Return [X, Y] of the center of cell containing provided text 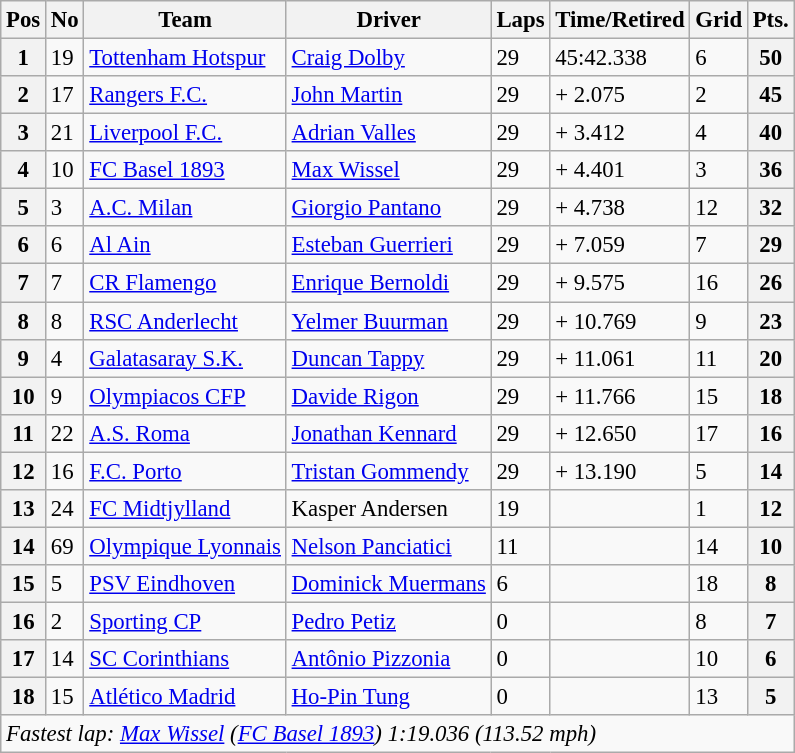
Tottenham Hotspur [185, 58]
Pts. [770, 20]
Sporting CP [185, 621]
24 [65, 509]
FC Basel 1893 [185, 170]
FC Midtjylland [185, 509]
Fastest lap: Max Wissel (FC Basel 1893) 1:19.036 (113.52 mph) [398, 734]
Olympique Lyonnais [185, 546]
PSV Eindhoven [185, 584]
Dominick Muermans [388, 584]
Driver [388, 20]
A.C. Milan [185, 208]
Laps [520, 20]
Team [185, 20]
F.C. Porto [185, 471]
Atlético Madrid [185, 697]
+ 2.075 [620, 95]
Enrique Bernoldi [388, 283]
Al Ain [185, 245]
22 [65, 433]
+ 4.738 [620, 208]
Rangers F.C. [185, 95]
50 [770, 58]
Time/Retired [620, 20]
21 [65, 133]
+ 10.769 [620, 321]
+ 3.412 [620, 133]
+ 4.401 [620, 170]
A.S. Roma [185, 433]
36 [770, 170]
No [65, 20]
Pos [24, 20]
40 [770, 133]
Craig Dolby [388, 58]
69 [65, 546]
45:42.338 [620, 58]
Kasper Andersen [388, 509]
Davide Rigon [388, 396]
Yelmer Buurman [388, 321]
Jonathan Kennard [388, 433]
John Martin [388, 95]
Nelson Panciatici [388, 546]
Giorgio Pantano [388, 208]
Olympiacos CFP [185, 396]
Galatasaray S.K. [185, 358]
+ 7.059 [620, 245]
Pedro Petiz [388, 621]
+ 12.650 [620, 433]
23 [770, 321]
Grid [718, 20]
+ 9.575 [620, 283]
Adrian Valles [388, 133]
CR Flamengo [185, 283]
26 [770, 283]
RSC Anderlecht [185, 321]
Duncan Tappy [388, 358]
Esteban Guerrieri [388, 245]
+ 13.190 [620, 471]
+ 11.766 [620, 396]
45 [770, 95]
Ho-Pin Tung [388, 697]
+ 11.061 [620, 358]
Max Wissel [388, 170]
SC Corinthians [185, 659]
Antônio Pizzonia [388, 659]
20 [770, 358]
32 [770, 208]
Liverpool F.C. [185, 133]
Tristan Gommendy [388, 471]
